Provide the (X, Y) coordinate of the cell's center where the given text is located.  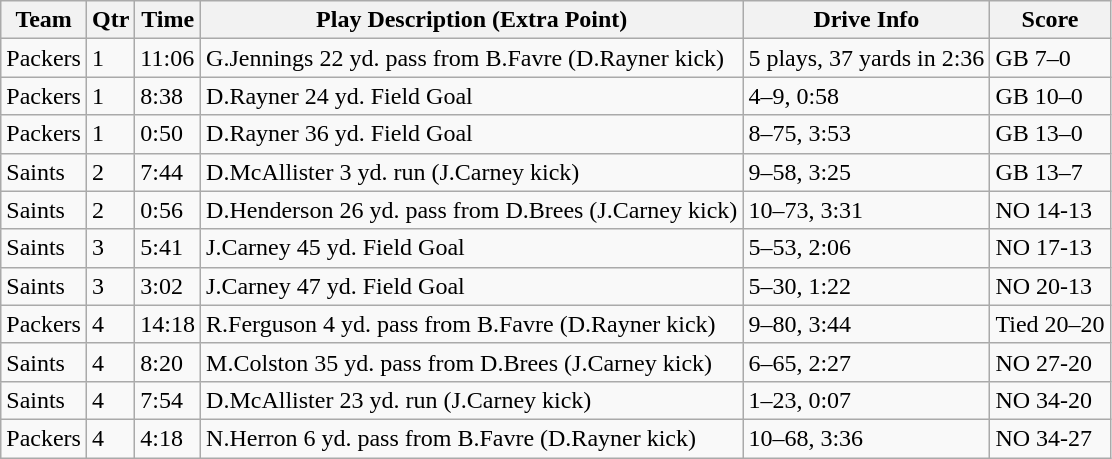
1–23, 0:07 (866, 400)
D.Rayner 36 yd. Field Goal (472, 134)
N.Herron 6 yd. pass from B.Favre (D.Rayner kick) (472, 438)
10–68, 3:36 (866, 438)
4–9, 0:58 (866, 96)
R.Ferguson 4 yd. pass from B.Favre (D.Rayner kick) (472, 324)
GB 7–0 (1050, 58)
Drive Info (866, 20)
NO 17-13 (1050, 248)
Team (44, 20)
GB 10–0 (1050, 96)
4:18 (168, 438)
7:44 (168, 172)
5 plays, 37 yards in 2:36 (866, 58)
D.Rayner 24 yd. Field Goal (472, 96)
J.Carney 47 yd. Field Goal (472, 286)
J.Carney 45 yd. Field Goal (472, 248)
D.Henderson 26 yd. pass from D.Brees (J.Carney kick) (472, 210)
5:41 (168, 248)
0:50 (168, 134)
Score (1050, 20)
11:06 (168, 58)
Qtr (110, 20)
Tied 20–20 (1050, 324)
GB 13–0 (1050, 134)
9–58, 3:25 (866, 172)
GB 13–7 (1050, 172)
7:54 (168, 400)
NO 14-13 (1050, 210)
5–30, 1:22 (866, 286)
D.McAllister 23 yd. run (J.Carney kick) (472, 400)
D.McAllister 3 yd. run (J.Carney kick) (472, 172)
G.Jennings 22 yd. pass from B.Favre (D.Rayner kick) (472, 58)
14:18 (168, 324)
8:38 (168, 96)
Time (168, 20)
M.Colston 35 yd. pass from D.Brees (J.Carney kick) (472, 362)
8–75, 3:53 (866, 134)
10–73, 3:31 (866, 210)
8:20 (168, 362)
9–80, 3:44 (866, 324)
NO 20-13 (1050, 286)
5–53, 2:06 (866, 248)
NO 27-20 (1050, 362)
0:56 (168, 210)
3:02 (168, 286)
Play Description (Extra Point) (472, 20)
6–65, 2:27 (866, 362)
NO 34-20 (1050, 400)
NO 34-27 (1050, 438)
